Return [X, Y] of the center of cell containing provided text 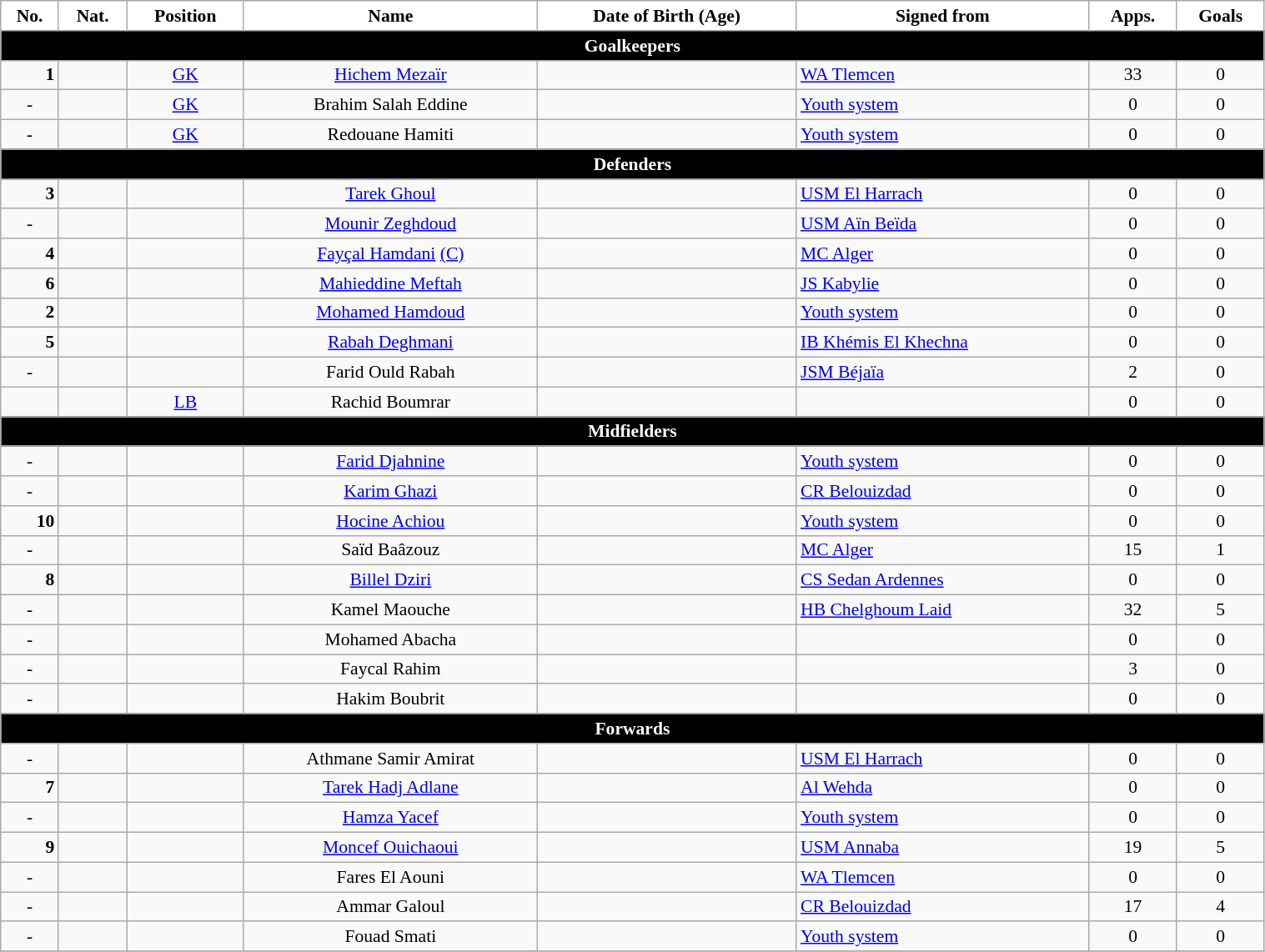
Moncef Ouichaoui [390, 848]
Ammar Galoul [390, 907]
Farid Ould Rabah [390, 373]
Midfielders [632, 432]
Tarek Hadj Adlane [390, 788]
Rabah Deghmani [390, 343]
Defenders [632, 164]
Fayçal Hamdani (C) [390, 253]
19 [1133, 848]
Billel Dziri [390, 580]
8 [30, 580]
Mohamed Abacha [390, 639]
Karim Ghazi [390, 491]
CS Sedan Ardennes [942, 580]
Redouane Hamiti [390, 135]
No. [30, 16]
Kamel Maouche [390, 610]
Tarek Ghoul [390, 194]
7 [30, 788]
HB Chelghoum Laid [942, 610]
Signed from [942, 16]
IB Khémis El Khechna [942, 343]
Hamza Yacef [390, 818]
Forwards [632, 729]
Mahieddine Meftah [390, 283]
Al Wehda [942, 788]
Farid Djahnine [390, 462]
Hocine Achiou [390, 521]
Athmane Samir Amirat [390, 759]
Mounir Zeghdoud [390, 224]
6 [30, 283]
Date of Birth (Age) [667, 16]
10 [30, 521]
Name [390, 16]
Faycal Rahim [390, 669]
Mohamed Hamdoud [390, 313]
9 [30, 848]
Apps. [1133, 16]
Brahim Salah Eddine [390, 105]
Goals [1221, 16]
LB [185, 402]
JSM Béjaïa [942, 373]
Hakim Boubrit [390, 699]
Nat. [93, 16]
32 [1133, 610]
Saïd Baâzouz [390, 550]
Fouad Smati [390, 937]
USM Aïn Beïda [942, 224]
15 [1133, 550]
17 [1133, 907]
Rachid Boumrar [390, 402]
JS Kabylie [942, 283]
33 [1133, 75]
Goalkeepers [632, 46]
Position [185, 16]
Hichem Mezaïr [390, 75]
Fares El Aouni [390, 877]
USM Annaba [942, 848]
